Find where the given text appears and provide that cell's center as [x, y] coordinate. 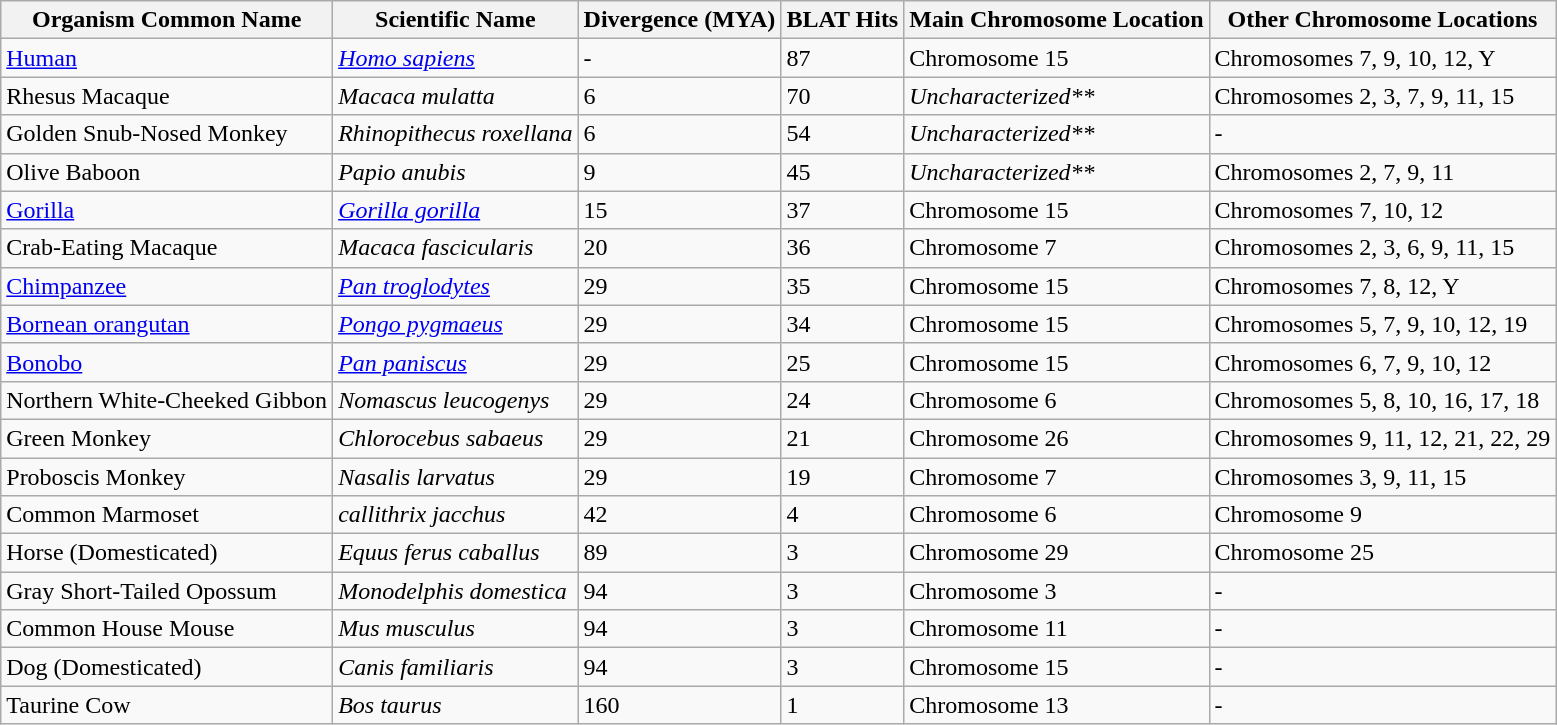
Green Monkey [167, 438]
Chromosome 11 [1056, 629]
Chromosomes 7, 10, 12 [1382, 210]
Proboscis Monkey [167, 477]
37 [842, 210]
Other Chromosome Locations [1382, 20]
89 [680, 553]
Taurine Cow [167, 705]
Nasalis larvatus [456, 477]
Bos taurus [456, 705]
Homo sapiens [456, 58]
19 [842, 477]
1 [842, 705]
Chimpanzee [167, 286]
Chromosome 9 [1382, 515]
Bornean orangutan [167, 324]
25 [842, 362]
Chromosome 13 [1056, 705]
70 [842, 96]
42 [680, 515]
Chromosome 26 [1056, 438]
Olive Baboon [167, 172]
54 [842, 134]
Pan troglodytes [456, 286]
4 [842, 515]
Rhesus Macaque [167, 96]
Chromosome 3 [1056, 591]
Chlorocebus sabaeus [456, 438]
Scientific Name [456, 20]
45 [842, 172]
Chromosomes 5, 8, 10, 16, 17, 18 [1382, 400]
Dog (Domesticated) [167, 667]
Canis familiaris [456, 667]
Northern White-Cheeked Gibbon [167, 400]
Equus ferus caballus [456, 553]
Main Chromosome Location [1056, 20]
Chromosomes 7, 8, 12, Y [1382, 286]
160 [680, 705]
Monodelphis domestica [456, 591]
20 [680, 248]
Divergence (MYA) [680, 20]
87 [842, 58]
Chromosomes 5, 7, 9, 10, 12, 19 [1382, 324]
21 [842, 438]
Bonobo [167, 362]
Chromosome 29 [1056, 553]
Mus musculus [456, 629]
Golden Snub-Nosed Monkey [167, 134]
Papio anubis [456, 172]
Macaca mulatta [456, 96]
Macaca fascicularis [456, 248]
Pongo pygmaeus [456, 324]
Common Marmoset [167, 515]
Chromosomes 2, 7, 9, 11 [1382, 172]
Chromosomes 3, 9, 11, 15 [1382, 477]
Chromosome 25 [1382, 553]
Chromosomes 6, 7, 9, 10, 12 [1382, 362]
Gorilla gorilla [456, 210]
Crab-Eating Macaque [167, 248]
Chromosomes 9, 11, 12, 21, 22, 29 [1382, 438]
Common House Mouse [167, 629]
34 [842, 324]
BLAT Hits [842, 20]
Nomascus leucogenys [456, 400]
Chromosomes 7, 9, 10, 12, Y [1382, 58]
Gray Short-Tailed Opossum [167, 591]
Organism Common Name [167, 20]
Rhinopithecus roxellana [456, 134]
Gorilla [167, 210]
Human [167, 58]
15 [680, 210]
Chromosomes 2, 3, 6, 9, 11, 15 [1382, 248]
Pan paniscus [456, 362]
Chromosomes 2, 3, 7, 9, 11, 15 [1382, 96]
9 [680, 172]
36 [842, 248]
24 [842, 400]
Horse (Domesticated) [167, 553]
callithrix jacchus [456, 515]
35 [842, 286]
